Find where the given text appears and provide that cell's center as (x, y) coordinate. 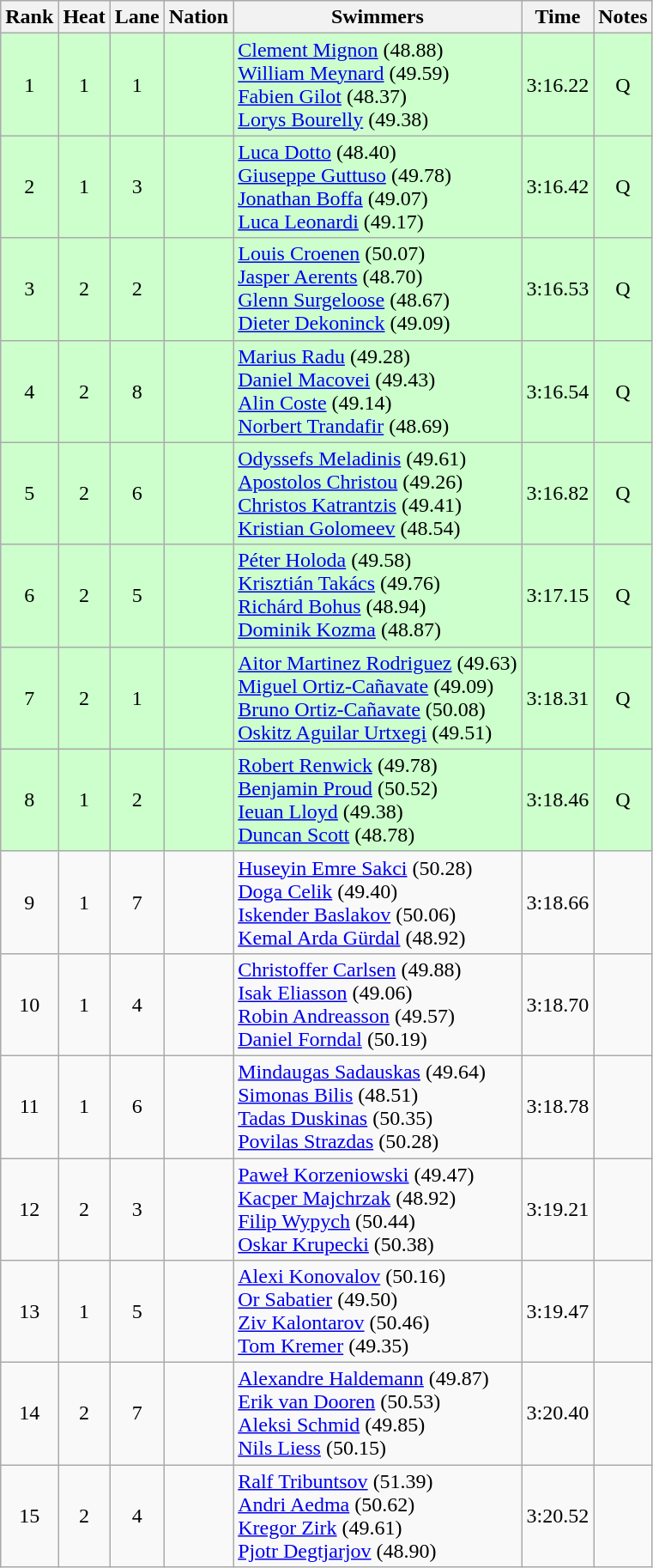
Aitor Martinez Rodriguez (49.63)Miguel Ortiz-Cañavate (49.09)Bruno Ortiz-Cañavate (50.08)Oskitz Aguilar Urtxegi (49.51) (378, 697)
3:18.31 (558, 697)
13 (29, 1312)
14 (29, 1413)
3:18.70 (558, 1005)
Time (558, 17)
3:17.15 (558, 596)
3:18.66 (558, 902)
Paweł Korzeniowski (49.47) Kacper Majchrzak (48.92)Filip Wypych (50.44)Oskar Krupecki (50.38) (378, 1209)
Odyssefs Meladinis (49.61)Apostolos Christou (49.26)Christos Katrantzis (49.41)Kristian Golomeev (48.54) (378, 493)
12 (29, 1209)
Robert Renwick (49.78)Benjamin Proud (50.52)Ieuan Lloyd (49.38)Duncan Scott (48.78) (378, 800)
3:16.22 (558, 84)
3:16.42 (558, 187)
3:19.47 (558, 1312)
Nation (198, 17)
15 (29, 1516)
3:20.52 (558, 1516)
Christoffer Carlsen (49.88)Isak Eliasson (49.06)Robin Andreasson (49.57)Daniel Forndal (50.19) (378, 1005)
Rank (29, 17)
Notes (623, 17)
3:19.21 (558, 1209)
Clement Mignon (48.88)William Meynard (49.59)Fabien Gilot (48.37)Lorys Bourelly (49.38) (378, 84)
11 (29, 1106)
Ralf Tribuntsov (51.39)Andri Aedma (50.62)Kregor Zirk (49.61)Pjotr Degtjarjov (48.90) (378, 1516)
3:20.40 (558, 1413)
3:16.53 (558, 289)
Louis Croenen (50.07)Jasper Aerents (48.70)Glenn Surgeloose (48.67)Dieter Dekoninck (49.09) (378, 289)
Huseyin Emre Sakci (50.28)Doga Celik (49.40)Iskender Baslakov (50.06)Kemal Arda Gürdal (48.92) (378, 902)
Alexandre Haldemann (49.87)Erik van Dooren (50.53)Aleksi Schmid (49.85)Nils Liess (50.15) (378, 1413)
9 (29, 902)
Péter Holoda (49.58)Krisztián Takács (49.76)Richárd Bohus (48.94)Dominik Kozma (48.87) (378, 596)
3:18.46 (558, 800)
10 (29, 1005)
Swimmers (378, 17)
Heat (84, 17)
Lane (137, 17)
3:16.82 (558, 493)
3:18.78 (558, 1106)
Alexi Konovalov (50.16)Or Sabatier (49.50)Ziv Kalontarov (50.46)Tom Kremer (49.35) (378, 1312)
Mindaugas Sadauskas (49.64)Simonas Bilis (48.51)Tadas Duskinas (50.35)Povilas Strazdas (50.28) (378, 1106)
3:16.54 (558, 392)
Luca Dotto (48.40)Giuseppe Guttuso (49.78)Jonathan Boffa (49.07)Luca Leonardi (49.17) (378, 187)
Marius Radu (49.28)Daniel Macovei (49.43)Alin Coste (49.14)Norbert Trandafir (48.69) (378, 392)
